For the text-containing cell, return its midpoint in (X, Y) coordinate format. 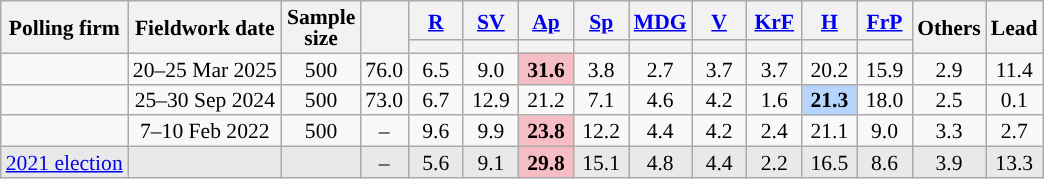
8.6 (884, 162)
23.8 (546, 132)
73.0 (384, 100)
2021 election (64, 162)
7.1 (602, 100)
4.8 (660, 162)
V (720, 20)
2.4 (774, 132)
Samplesize (321, 27)
Others (949, 27)
12.2 (602, 132)
4.6 (660, 100)
11.4 (1014, 68)
5.6 (436, 162)
9.1 (490, 162)
21.2 (546, 100)
KrF (774, 20)
SV (490, 20)
20.2 (830, 68)
MDG (660, 20)
Lead (1014, 27)
Polling firm (64, 27)
R (436, 20)
6.7 (436, 100)
20–25 Mar 2025 (205, 68)
3.9 (949, 162)
6.5 (436, 68)
13.3 (1014, 162)
3.8 (602, 68)
2.5 (949, 100)
7–10 Feb 2022 (205, 132)
18.0 (884, 100)
3.3 (949, 132)
15.9 (884, 68)
Ap (546, 20)
76.0 (384, 68)
21.3 (830, 100)
9.9 (490, 132)
Fieldwork date (205, 27)
15.1 (602, 162)
31.6 (546, 68)
21.1 (830, 132)
H (830, 20)
12.9 (490, 100)
16.5 (830, 162)
9.6 (436, 132)
25–30 Sep 2024 (205, 100)
2.2 (774, 162)
0.1 (1014, 100)
1.6 (774, 100)
FrP (884, 20)
29.8 (546, 162)
2.9 (949, 68)
Sp (602, 20)
